Return [x, y] of the center of cell containing provided text 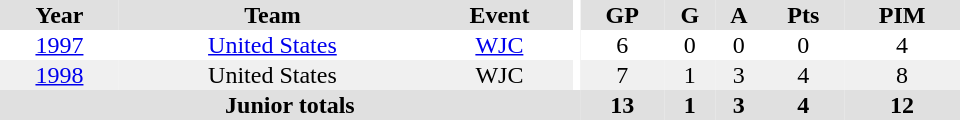
Team [272, 15]
8 [902, 75]
Junior totals [290, 105]
GP [622, 15]
G [690, 15]
A [738, 15]
12 [902, 105]
7 [622, 75]
13 [622, 105]
Year [60, 15]
1997 [60, 45]
1998 [60, 75]
6 [622, 45]
PIM [902, 15]
Event [500, 15]
Pts [804, 15]
